Search for the cell housing the specified text and yield its (X, Y) center coordinate. 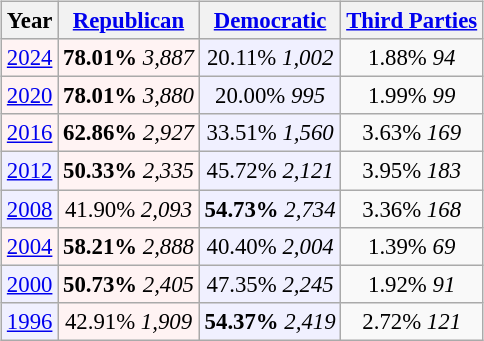
2020 (30, 96)
50.33% 2,335 (129, 171)
1.99% 99 (412, 96)
3.95% 183 (412, 171)
58.21% 2,888 (129, 246)
54.37% 2,419 (270, 321)
3.63% 169 (412, 133)
62.86% 2,927 (129, 133)
Third Parties (412, 21)
1996 (30, 321)
33.51% 1,560 (270, 133)
Republican (129, 21)
47.35% 2,245 (270, 284)
78.01% 3,887 (129, 58)
2004 (30, 246)
20.11% 1,002 (270, 58)
45.72% 2,121 (270, 171)
2000 (30, 284)
40.40% 2,004 (270, 246)
54.73% 2,734 (270, 209)
50.73% 2,405 (129, 284)
2008 (30, 209)
2016 (30, 133)
1.88% 94 (412, 58)
42.91% 1,909 (129, 321)
20.00% 995 (270, 96)
2012 (30, 171)
78.01% 3,880 (129, 96)
2024 (30, 58)
Democratic (270, 21)
3.36% 168 (412, 209)
1.39% 69 (412, 246)
2.72% 121 (412, 321)
Year (30, 21)
41.90% 2,093 (129, 209)
1.92% 91 (412, 284)
